Capture the cell that displays the provided text and extract its (X, Y) central coordinate. 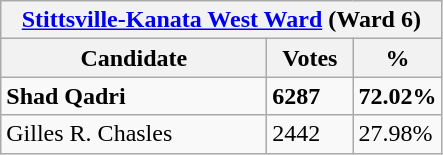
% (398, 58)
Stittsville-Kanata West Ward (Ward 6) (222, 20)
72.02% (398, 96)
Candidate (134, 58)
2442 (310, 134)
Votes (310, 58)
Gilles R. Chasles (134, 134)
6287 (310, 96)
27.98% (398, 134)
Shad Qadri (134, 96)
